For the text-containing cell, return its midpoint in (X, Y) coordinate format. 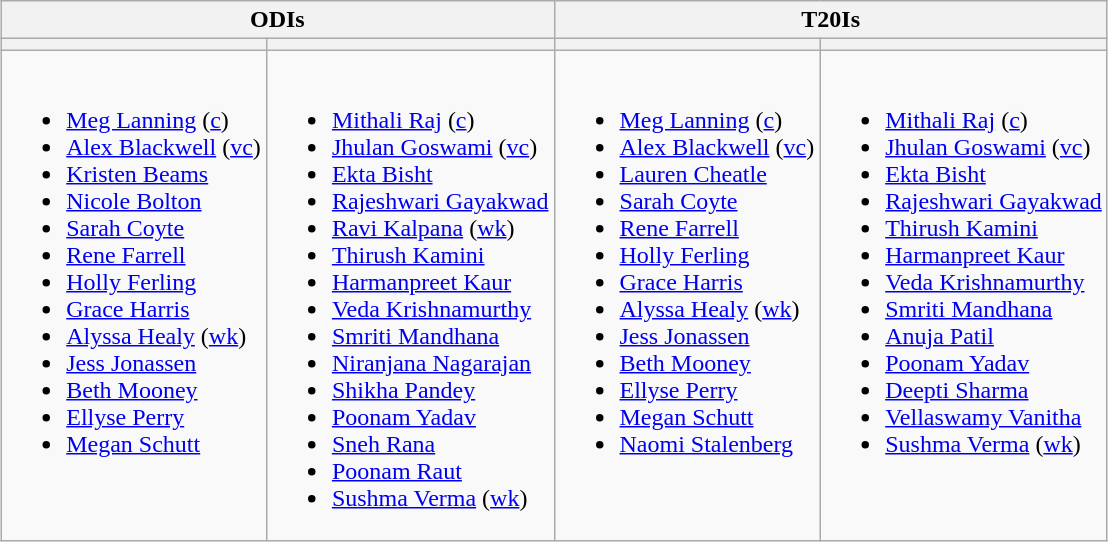
ODIs (278, 20)
T20Is (830, 20)
